Extract the [X, Y] coordinate from the center of the cell holding the provided text.  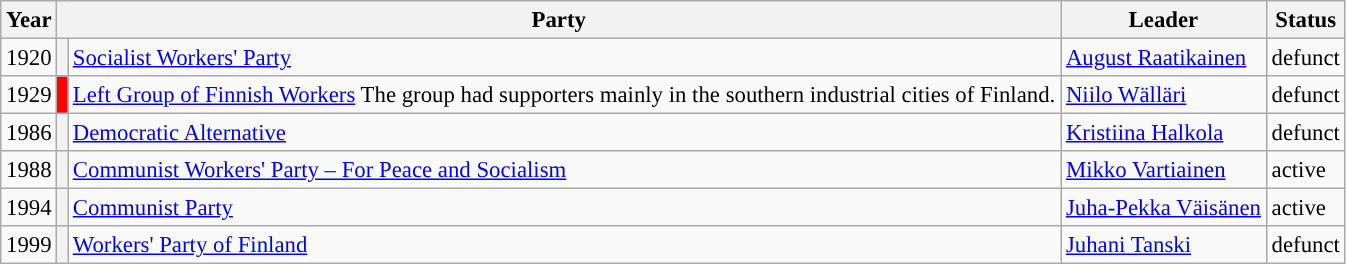
Year [29, 20]
1994 [29, 208]
Party [559, 20]
Communist Party [564, 208]
1929 [29, 95]
Mikko Vartiainen [1164, 170]
Workers' Party of Finland [564, 245]
1999 [29, 245]
Left Group of Finnish Workers The group had supporters mainly in the southern industrial cities of Finland. [564, 95]
August Raatikainen [1164, 58]
Juha-Pekka Väisänen [1164, 208]
Juhani Tanski [1164, 245]
1986 [29, 133]
1988 [29, 170]
Democratic Alternative [564, 133]
Socialist Workers' Party [564, 58]
1920 [29, 58]
Niilo Wälläri [1164, 95]
Leader [1164, 20]
Communist Workers' Party – For Peace and Socialism [564, 170]
Kristiina Halkola [1164, 133]
Status [1306, 20]
